Return [x, y] of the center of cell containing provided text 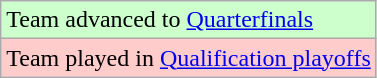
Team played in Qualification playoffs [189, 58]
Team advanced to Quarterfinals [189, 20]
